Identify which cell holds the provided text, then report its [X, Y] central coordinate. 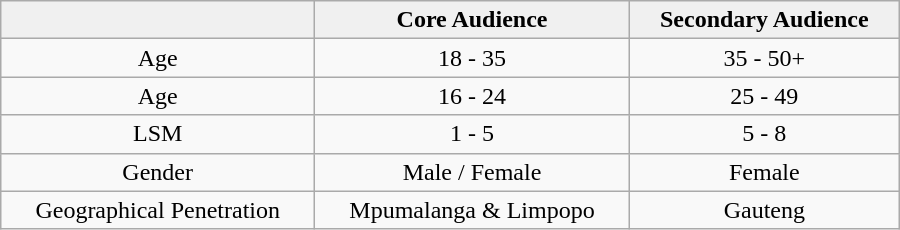
Geographical Penetration [158, 210]
25 - 49 [764, 96]
Gauteng [764, 210]
LSM [158, 134]
Female [764, 172]
Male / Female [472, 172]
Secondary Audience [764, 20]
1 - 5 [472, 134]
Mpumalanga & Limpopo [472, 210]
18 - 35 [472, 58]
16 - 24 [472, 96]
Core Audience [472, 20]
Gender [158, 172]
35 - 50+ [764, 58]
5 - 8 [764, 134]
